Determine the [x, y] coordinate at the center of the cell enclosing the given text.  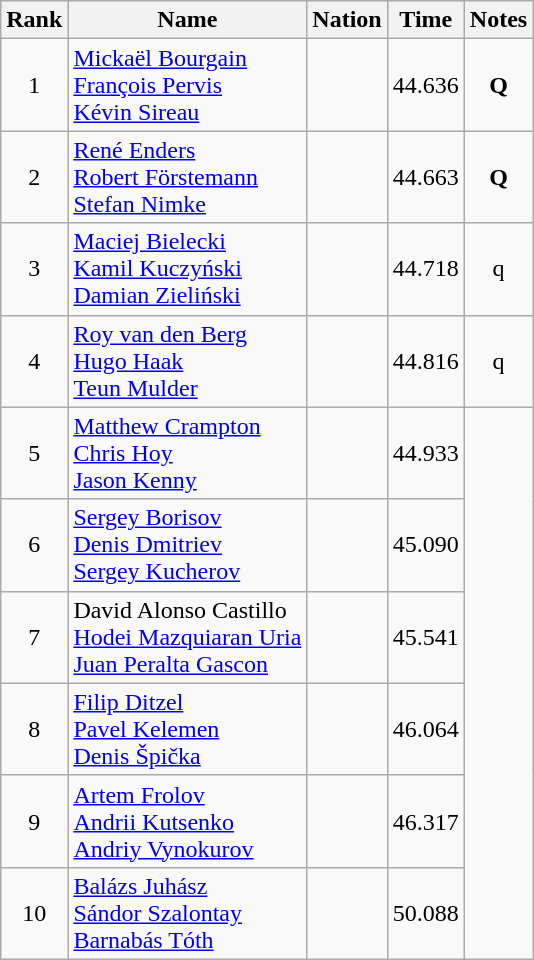
44.816 [426, 361]
44.663 [426, 177]
45.090 [426, 545]
Matthew CramptonChris HoyJason Kenny [188, 453]
1 [34, 85]
7 [34, 637]
David Alonso CastilloHodei Mazquiaran UriaJuan Peralta Gascon [188, 637]
44.933 [426, 453]
Time [426, 20]
46.064 [426, 729]
Rank [34, 20]
45.541 [426, 637]
46.317 [426, 821]
Name [188, 20]
Filip DitzelPavel KelemenDenis Špička [188, 729]
6 [34, 545]
50.088 [426, 913]
Roy van den BergHugo HaakTeun Mulder [188, 361]
44.718 [426, 269]
Notes [498, 20]
Balázs JuhászSándor SzalontayBarnabás Tóth [188, 913]
Mickaël BourgainFrançois PervisKévin Sireau [188, 85]
4 [34, 361]
44.636 [426, 85]
Nation [347, 20]
10 [34, 913]
3 [34, 269]
5 [34, 453]
9 [34, 821]
2 [34, 177]
Maciej BieleckiKamil KuczyńskiDamian Zieliński [188, 269]
Artem FrolovAndrii KutsenkoAndriy Vynokurov [188, 821]
René EndersRobert FörstemannStefan Nimke [188, 177]
8 [34, 729]
Sergey BorisovDenis DmitrievSergey Kucherov [188, 545]
